Identify which cell holds the provided text, then report its [X, Y] central coordinate. 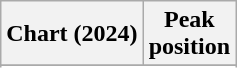
Chart (2024) [72, 34]
Peakposition [189, 34]
